Return the [X, Y] coordinate for the center point of the cell that contains the specified text.  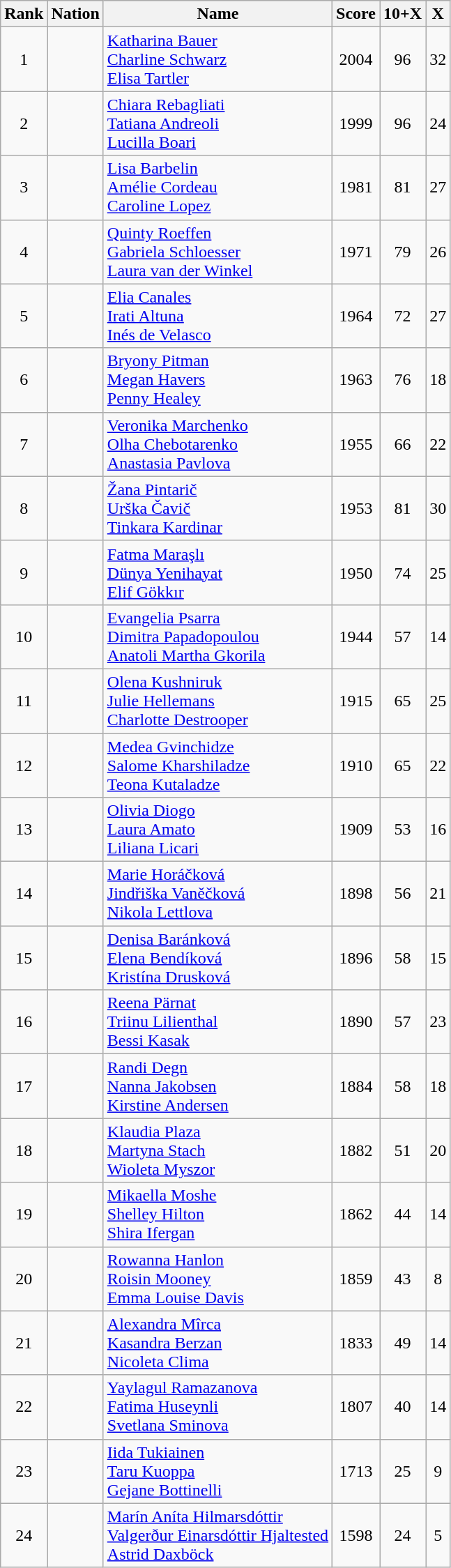
Katharina Bauer Charline Schwarz Elisa Tartler [217, 59]
1950 [356, 572]
1862 [356, 1215]
1859 [356, 1279]
10+X [403, 14]
Veronika Marchenko Olha Chebotarenko Anastasia Pavlova [217, 444]
72 [403, 316]
Medea Gvinchidze Salome Kharshiladze Teona Kutaladze [217, 766]
Mikaella Moshe Shelley Hilton Shira Ifergan [217, 1215]
Quinty Roeffen Gabriela Schloesser Laura van der Winkel [217, 252]
Elia Canales Irati Altuna Inés de Velasco [217, 316]
Score [356, 14]
Randi Degn Nanna Jakobsen Kirstine Andersen [217, 1086]
Reena Pärnat Triinu Lilienthal Bessi Kasak [217, 1022]
1963 [356, 380]
26 [438, 252]
1999 [356, 123]
Iida Tukiainen Taru Kuoppa Gejane Bottinelli [217, 1471]
43 [403, 1279]
40 [403, 1407]
17 [24, 1086]
Chiara Rebagliati Tatiana Andreoli Lucilla Boari [217, 123]
Lisa Barbelin Amélie Cordeau Caroline Lopez [217, 188]
Olena Kushniruk Julie Hellemans Charlotte Destrooper [217, 701]
1955 [356, 444]
1898 [356, 894]
Bryony Pitman Megan Havers Penny Healey [217, 380]
1910 [356, 766]
1884 [356, 1086]
32 [438, 59]
4 [24, 252]
1882 [356, 1150]
Žana Pintarič Urška Čavič Tinkara Kardinar [217, 508]
Fatma Maraşlı Dünya Yenihayat Elif Gökkır [217, 572]
49 [403, 1343]
2004 [356, 59]
6 [24, 380]
1909 [356, 830]
1964 [356, 316]
66 [403, 444]
7 [24, 444]
3 [24, 188]
1890 [356, 1022]
1807 [356, 1407]
Alexandra Mîrca Kasandra Berzan Nicoleta Clima [217, 1343]
Marín Aníta Hilmarsdóttir Valgerður Einarsdóttir Hjaltested Astrid Daxböck [217, 1535]
11 [24, 701]
79 [403, 252]
12 [24, 766]
Name [217, 14]
1953 [356, 508]
74 [403, 572]
1971 [356, 252]
Evangelia Psarra Dimitra Papadopoulou Anatoli Martha Gkorila [217, 637]
1713 [356, 1471]
Rank [24, 14]
Marie Horáčková Jindřiška Vaněčková Nikola Lettlova [217, 894]
Klaudia Plaza Martyna Stach Wioleta Myszor [217, 1150]
Yaylagul Ramazanova Fatima Huseynli Svetlana Sminova [217, 1407]
19 [24, 1215]
1981 [356, 188]
1896 [356, 958]
1 [24, 59]
13 [24, 830]
56 [403, 894]
Olivia Diogo Laura Amato Liliana Licari [217, 830]
2 [24, 123]
76 [403, 380]
44 [403, 1215]
51 [403, 1150]
Rowanna Hanlon Roisin Mooney Emma Louise Davis [217, 1279]
30 [438, 508]
Nation [75, 14]
1944 [356, 637]
10 [24, 637]
1598 [356, 1535]
Denisa Baránková Elena Bendíková Kristína Drusková [217, 958]
53 [403, 830]
1833 [356, 1343]
1915 [356, 701]
X [438, 14]
